Scan for the cell matching the given text and deliver its [x, y] coordinate at center. 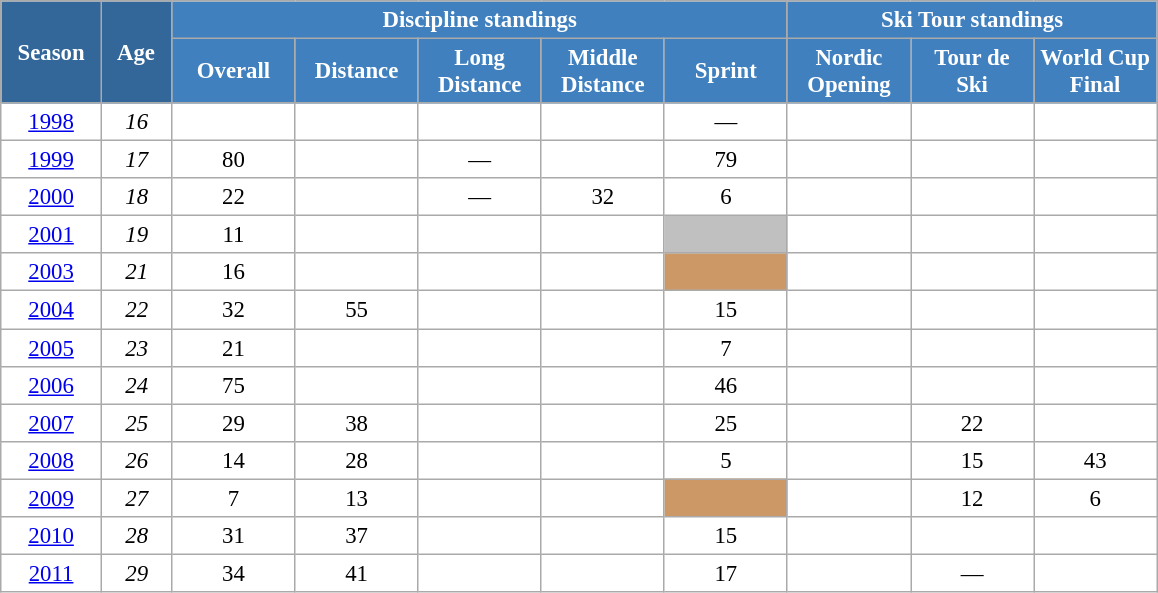
18 [136, 197]
46 [726, 385]
41 [356, 573]
2005 [52, 348]
2011 [52, 573]
37 [356, 536]
2006 [52, 385]
Tour deSki [972, 72]
2001 [52, 235]
2010 [52, 536]
14 [234, 460]
79 [726, 160]
Sprint [726, 72]
Middle Distance [602, 72]
1999 [52, 160]
5 [726, 460]
2008 [52, 460]
Overall [234, 72]
2007 [52, 423]
26 [136, 460]
Season [52, 52]
Discipline standings [480, 20]
19 [136, 235]
13 [356, 498]
2004 [52, 310]
Ski Tour standings [972, 20]
34 [234, 573]
24 [136, 385]
Distance [356, 72]
World CupFinal [1096, 72]
2003 [52, 273]
2009 [52, 498]
2000 [52, 197]
38 [356, 423]
75 [234, 385]
31 [234, 536]
12 [972, 498]
55 [356, 310]
27 [136, 498]
Long Distance [480, 72]
11 [234, 235]
43 [1096, 460]
Age [136, 52]
23 [136, 348]
NordicOpening [848, 72]
1998 [52, 122]
80 [234, 160]
